Extract the (x, y) coordinate from the center of the cell holding the provided text.  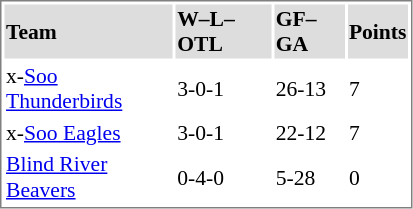
W–L–OTL (224, 31)
GF–GA (309, 31)
0-4-0 (224, 177)
Team (88, 31)
26-13 (309, 89)
Blind River Beavers (88, 177)
Points (378, 31)
0 (378, 177)
5-28 (309, 177)
x-Soo Eagles (88, 132)
22-12 (309, 132)
x-Soo Thunderbirds (88, 89)
